Return (X, Y) of the center of cell containing provided text 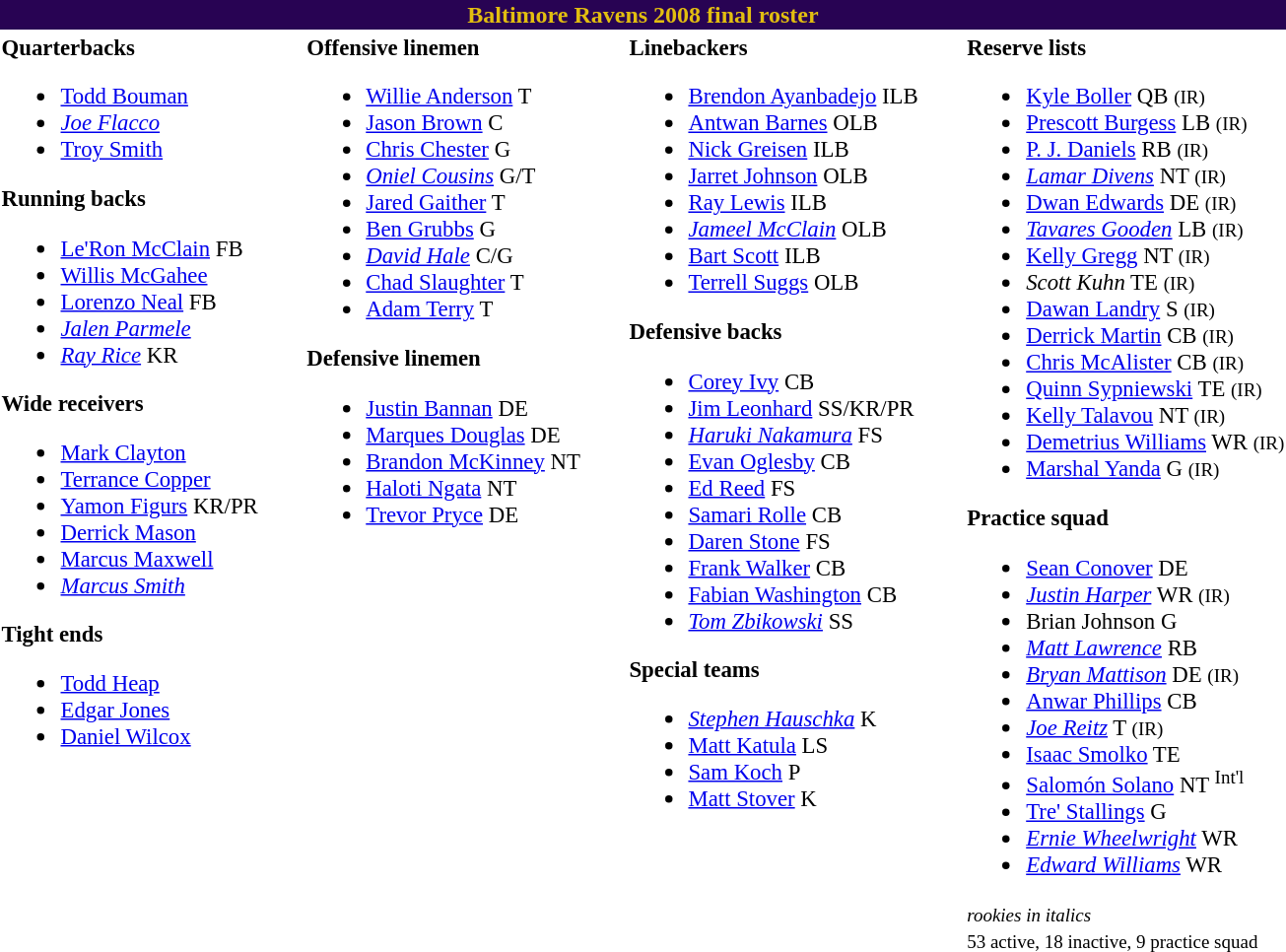
Baltimore Ravens 2008 final roster (643, 15)
